Pinpoint the cell where the given text exists, returning its (x, y) midpoint coordinate. 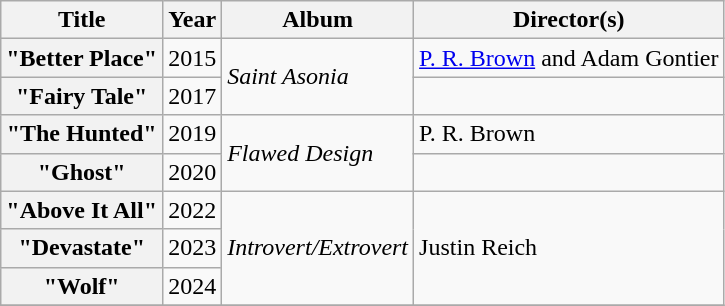
"Fairy Tale" (82, 96)
"Above It All" (82, 210)
2022 (192, 210)
"Better Place" (82, 58)
2020 (192, 172)
"The Hunted" (82, 134)
Year (192, 20)
"Wolf" (82, 286)
P. R. Brown and Adam Gontier (569, 58)
Flawed Design (318, 153)
Introvert/Extrovert (318, 248)
2024 (192, 286)
2023 (192, 248)
Director(s) (569, 20)
"Devastate" (82, 248)
2015 (192, 58)
Saint Asonia (318, 77)
Justin Reich (569, 248)
P. R. Brown (569, 134)
2019 (192, 134)
2017 (192, 96)
Album (318, 20)
Title (82, 20)
"Ghost" (82, 172)
